Identify which cell holds the provided text, then report its (X, Y) central coordinate. 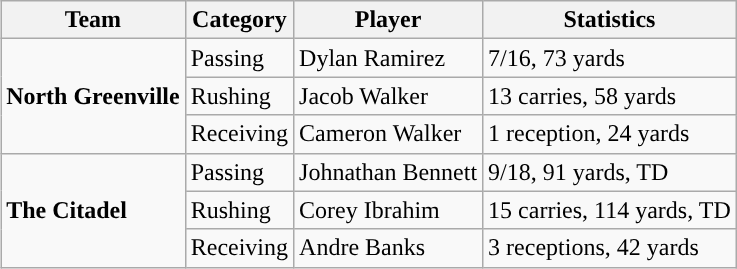
Jacob Walker (388, 96)
Corey Ibrahim (388, 210)
Category (239, 20)
1 reception, 24 yards (610, 134)
7/16, 73 yards (610, 58)
3 receptions, 42 yards (610, 248)
Team (94, 20)
9/18, 91 yards, TD (610, 172)
North Greenville (94, 96)
The Citadel (94, 210)
Dylan Ramirez (388, 58)
Andre Banks (388, 248)
15 carries, 114 yards, TD (610, 210)
Johnathan Bennett (388, 172)
13 carries, 58 yards (610, 96)
Player (388, 20)
Statistics (610, 20)
Cameron Walker (388, 134)
